Return the (X, Y) coordinate for the center point of the cell that contains the specified text.  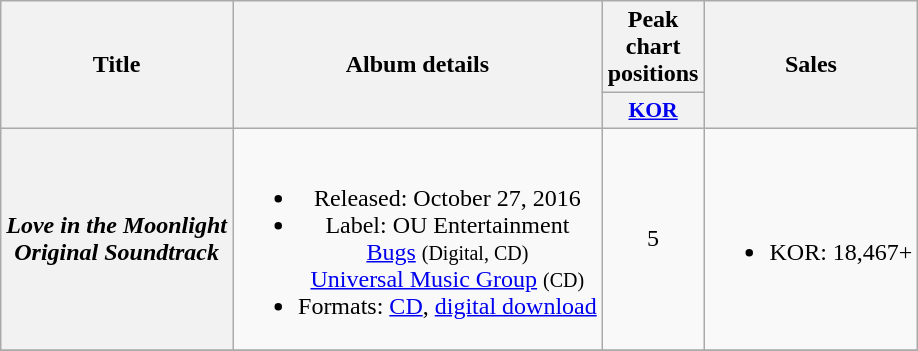
KOR: 18,467+ (811, 238)
Released: October 27, 2016Label: OU Entertainment Bugs (Digital, CD) Universal Music Group (CD)Formats: CD, digital download (417, 238)
Peak chart positions (653, 47)
Title (117, 65)
Love in the Moonlight Original Soundtrack (117, 238)
5 (653, 238)
KOR (653, 111)
Album details (417, 65)
Sales (811, 65)
